Detect which cell encompasses the target text, then output its (X, Y) center coordinate. 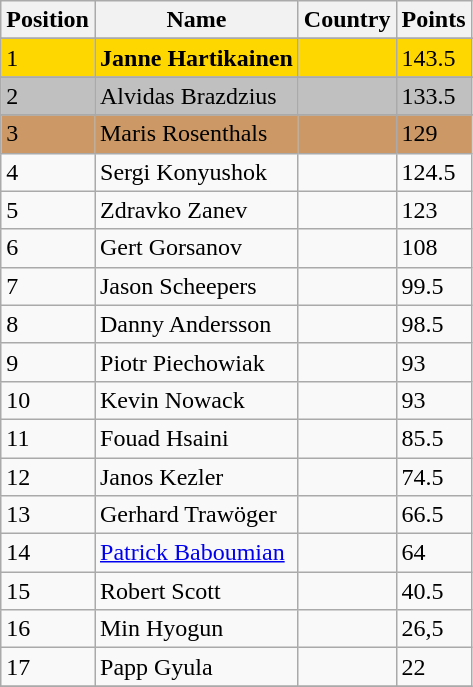
7 (48, 286)
26,5 (434, 629)
Danny Andersson (196, 324)
Country (347, 20)
74.5 (434, 477)
Sergi Konyushok (196, 172)
Gert Gorsanov (196, 248)
15 (48, 591)
5 (48, 210)
Points (434, 20)
Name (196, 20)
22 (434, 667)
8 (48, 324)
124.5 (434, 172)
11 (48, 438)
66.5 (434, 515)
Jason Scheepers (196, 286)
133.5 (434, 96)
Papp Gyula (196, 667)
9 (48, 362)
98.5 (434, 324)
143.5 (434, 58)
14 (48, 553)
Janne Hartikainen (196, 58)
17 (48, 667)
Piotr Piechowiak (196, 362)
99.5 (434, 286)
Zdravko Zanev (196, 210)
3 (48, 134)
129 (434, 134)
10 (48, 400)
16 (48, 629)
108 (434, 248)
6 (48, 248)
Position (48, 20)
Alvidas Brazdzius (196, 96)
Min Hyogun (196, 629)
Patrick Baboumian (196, 553)
13 (48, 515)
123 (434, 210)
Kevin Nowack (196, 400)
4 (48, 172)
Maris Rosenthals (196, 134)
Janos Kezler (196, 477)
Fouad Hsaini (196, 438)
40.5 (434, 591)
2 (48, 96)
1 (48, 58)
12 (48, 477)
Gerhard Trawöger (196, 515)
Robert Scott (196, 591)
64 (434, 553)
85.5 (434, 438)
